Identify which cell holds the provided text, then report its (x, y) central coordinate. 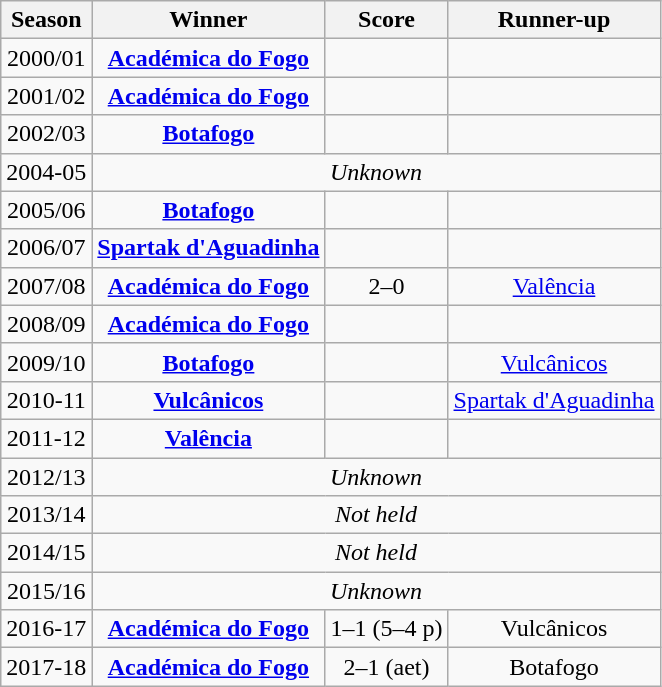
2002/03 (46, 134)
Season (46, 20)
2000/01 (46, 58)
2014/15 (46, 553)
2017-18 (46, 667)
2011-12 (46, 438)
2009/10 (46, 362)
2012/13 (46, 477)
2–0 (386, 286)
2001/02 (46, 96)
2010-11 (46, 400)
2004-05 (46, 172)
2007/08 (46, 286)
2013/14 (46, 515)
2015/16 (46, 591)
2006/07 (46, 248)
Winner (208, 20)
2016-17 (46, 629)
2005/06 (46, 210)
1–1 (5–4 p) (386, 629)
2–1 (aet) (386, 667)
2008/09 (46, 324)
Score (386, 20)
Runner-up (554, 20)
